Pinpoint the cell where the given text exists, returning its (X, Y) midpoint coordinate. 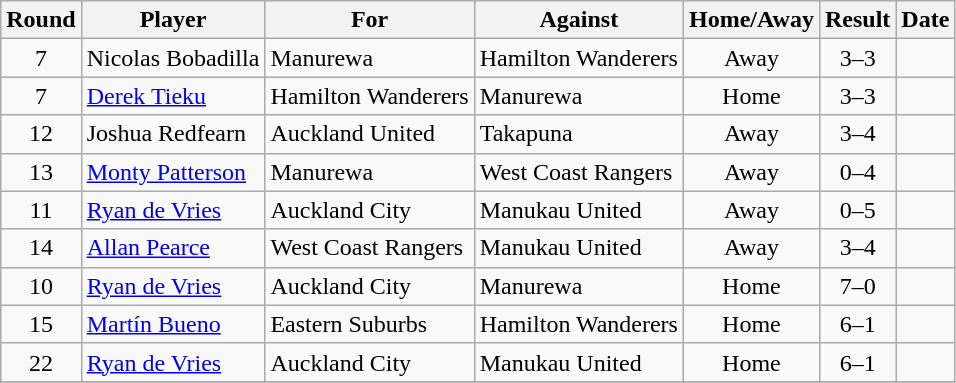
Derek Tieku (173, 96)
7–0 (857, 286)
Player (173, 20)
15 (41, 324)
Allan Pearce (173, 248)
Martín Bueno (173, 324)
14 (41, 248)
22 (41, 362)
10 (41, 286)
Takapuna (578, 134)
For (370, 20)
Home/Away (751, 20)
Against (578, 20)
11 (41, 210)
Eastern Suburbs (370, 324)
Result (857, 20)
0–4 (857, 172)
13 (41, 172)
Round (41, 20)
Monty Patterson (173, 172)
0–5 (857, 210)
Auckland United (370, 134)
Nicolas Bobadilla (173, 58)
12 (41, 134)
Joshua Redfearn (173, 134)
Date (926, 20)
